Determine the [x, y] coordinate at the center of the cell enclosing the given text.  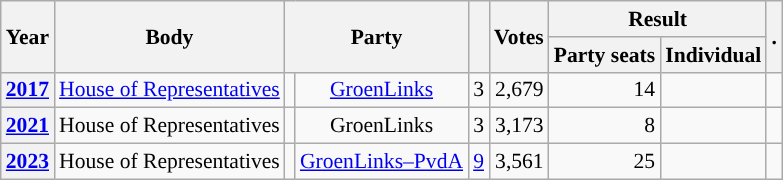
2023 [28, 162]
2,679 [519, 90]
14 [604, 90]
Individual [713, 55]
9 [478, 162]
Votes [519, 36]
Body [170, 36]
3,173 [519, 126]
GroenLinks–PvdA [382, 162]
Party seats [604, 55]
3,561 [519, 162]
Party [376, 36]
2021 [28, 126]
. [774, 36]
2017 [28, 90]
8 [604, 126]
Result [658, 19]
25 [604, 162]
Year [28, 36]
